Output the (X, Y) coordinate of the center of the cell containing the given text.  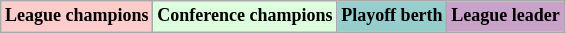
League champions (77, 16)
Playoff berth (392, 16)
League leader (506, 16)
Conference champions (245, 16)
